Determine the [X, Y] coordinate at the center of the cell enclosing the given text.  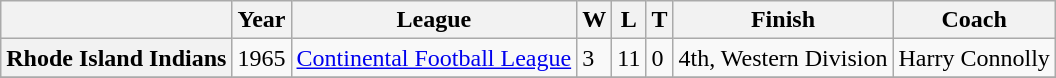
Continental Football League [434, 58]
0 [660, 58]
Year [262, 20]
11 [629, 58]
T [660, 20]
W [594, 20]
1965 [262, 58]
L [629, 20]
Coach [974, 20]
3 [594, 58]
Rhode Island Indians [116, 58]
4th, Western Division [783, 58]
League [434, 20]
Harry Connolly [974, 58]
Finish [783, 20]
